Determine the [x, y] coordinate at the center of the cell enclosing the given text.  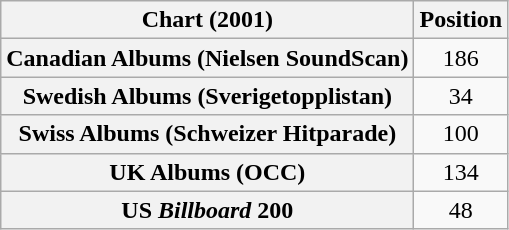
100 [461, 134]
Position [461, 20]
Swiss Albums (Schweizer Hitparade) [208, 134]
186 [461, 58]
Chart (2001) [208, 20]
UK Albums (OCC) [208, 172]
134 [461, 172]
US Billboard 200 [208, 210]
Swedish Albums (Sverigetopplistan) [208, 96]
Canadian Albums (Nielsen SoundScan) [208, 58]
48 [461, 210]
34 [461, 96]
